Return the (x, y) coordinate for the center point of the cell that contains the specified text.  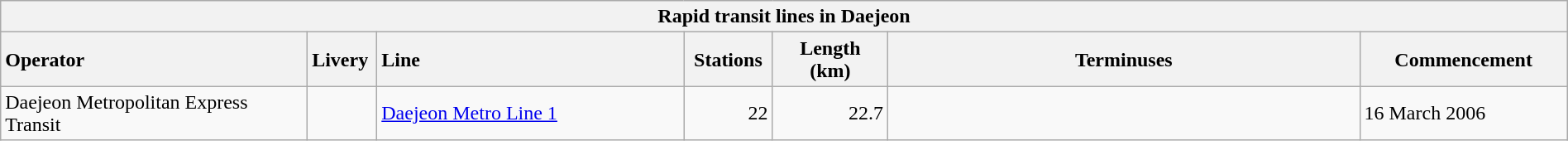
Operator (154, 60)
16 March 2006 (1464, 113)
Length (km) (830, 60)
Stations (729, 60)
Line (531, 60)
Commencement (1464, 60)
Terminuses (1124, 60)
Rapid transit lines in Daejeon (784, 17)
22 (729, 113)
Daejeon Metropolitan Express Transit (154, 113)
Daejeon Metro Line 1 (531, 113)
22.7 (830, 113)
Livery (342, 60)
